Pinpoint the cell where the given text exists, returning its (X, Y) midpoint coordinate. 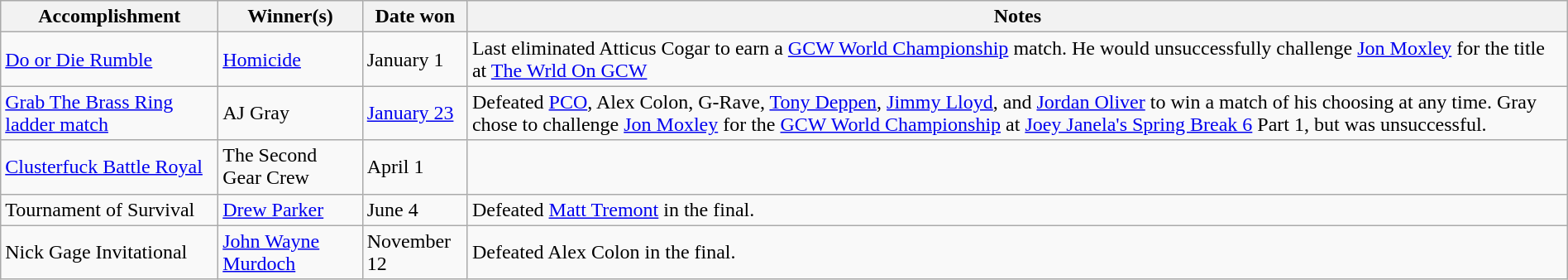
June 4 (415, 210)
November 12 (415, 252)
Last eliminated Atticus Cogar to earn a GCW World Championship match. He would unsuccessfully challenge Jon Moxley for the title at The Wrld On GCW (1017, 60)
Tournament of Survival (109, 210)
Drew Parker (291, 210)
Do or Die Rumble (109, 60)
Defeated Alex Colon in the final. (1017, 252)
Winner(s) (291, 17)
Nick Gage Invitational (109, 252)
AJ Gray (291, 113)
Clusterfuck Battle Royal (109, 167)
Date won (415, 17)
Accomplishment (109, 17)
Defeated Matt Tremont in the final. (1017, 210)
The Second Gear Crew (291, 167)
January 1 (415, 60)
January 23 (415, 113)
John Wayne Murdoch (291, 252)
April 1 (415, 167)
Homicide (291, 60)
Notes (1017, 17)
Grab The Brass Ring ladder match (109, 113)
